Capture the cell that displays the provided text and extract its (x, y) central coordinate. 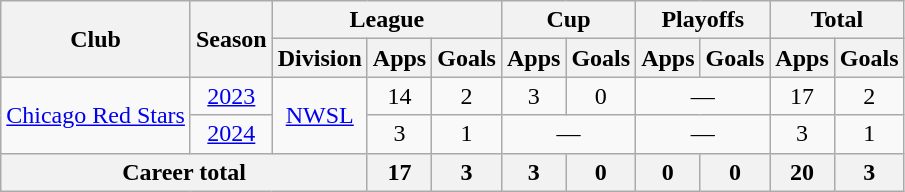
2023 (231, 96)
NWSL (320, 115)
Club (96, 39)
Season (231, 39)
20 (802, 172)
Division (320, 58)
League (386, 20)
14 (399, 96)
Cup (568, 20)
Total (837, 20)
2024 (231, 134)
Playoffs (703, 20)
Chicago Red Stars (96, 115)
Career total (184, 172)
